Search for the cell housing the specified text and yield its [x, y] center coordinate. 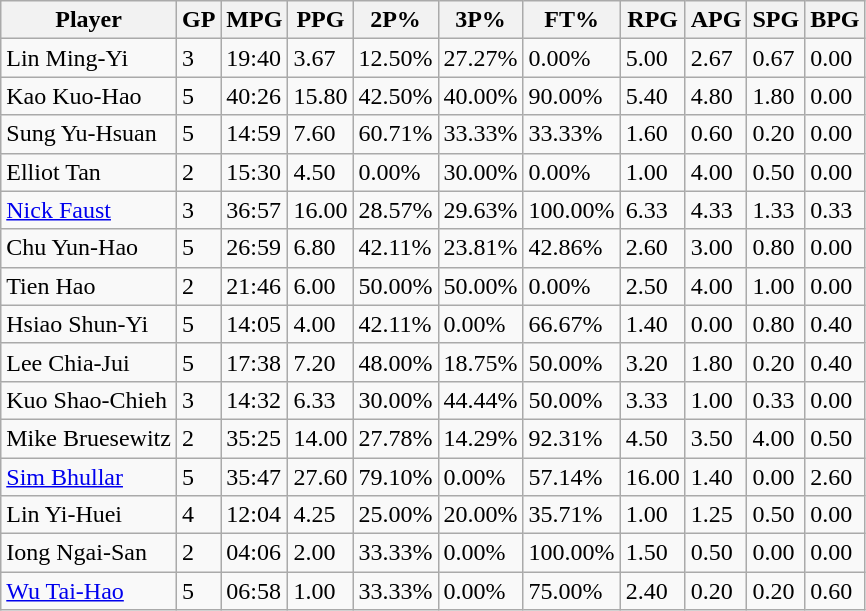
4.33 [716, 210]
42.50% [396, 96]
Lee Chia-Jui [89, 362]
06:58 [254, 591]
Kuo Shao-Chieh [89, 400]
6.00 [320, 286]
7.20 [320, 362]
2.67 [716, 58]
0.67 [776, 58]
15:30 [254, 172]
60.71% [396, 134]
48.00% [396, 362]
MPG [254, 20]
Iong Ngai-San [89, 553]
5.40 [652, 96]
14:59 [254, 134]
Lin Yi-Huei [89, 515]
28.57% [396, 210]
APG [716, 20]
PPG [320, 20]
12.50% [396, 58]
4.80 [716, 96]
Elliot Tan [89, 172]
57.14% [572, 477]
4 [198, 515]
35.71% [572, 515]
17:38 [254, 362]
35:25 [254, 438]
44.44% [480, 400]
3.67 [320, 58]
BPG [835, 20]
92.31% [572, 438]
GP [198, 20]
5.00 [652, 58]
19:40 [254, 58]
4.25 [320, 515]
27.27% [480, 58]
Player [89, 20]
20.00% [480, 515]
Tien Hao [89, 286]
23.81% [480, 248]
2.40 [652, 591]
35:47 [254, 477]
FT% [572, 20]
6.80 [320, 248]
7.60 [320, 134]
42.86% [572, 248]
21:46 [254, 286]
26:59 [254, 248]
3P% [480, 20]
25.00% [396, 515]
1.50 [652, 553]
Nick Faust [89, 210]
75.00% [572, 591]
15.80 [320, 96]
40.00% [480, 96]
66.67% [572, 324]
Wu Tai-Hao [89, 591]
40:26 [254, 96]
14:05 [254, 324]
1.60 [652, 134]
Chu Yun-Hao [89, 248]
12:04 [254, 515]
14.29% [480, 438]
3.20 [652, 362]
SPG [776, 20]
Hsiao Shun-Yi [89, 324]
3.33 [652, 400]
27.78% [396, 438]
1.33 [776, 210]
2P% [396, 20]
Sim Bhullar [89, 477]
90.00% [572, 96]
Lin Ming-Yi [89, 58]
Kao Kuo-Hao [89, 96]
3.00 [716, 248]
2.50 [652, 286]
29.63% [480, 210]
14.00 [320, 438]
14:32 [254, 400]
36:57 [254, 210]
18.75% [480, 362]
1.25 [716, 515]
79.10% [396, 477]
3.50 [716, 438]
RPG [652, 20]
27.60 [320, 477]
2.00 [320, 553]
Mike Bruesewitz [89, 438]
04:06 [254, 553]
Sung Yu-Hsuan [89, 134]
